Detect which cell encompasses the target text, then output its [x, y] center coordinate. 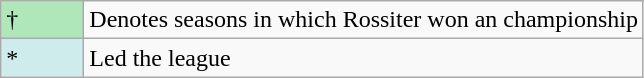
Denotes seasons in which Rossiter won an championship [364, 20]
† [42, 20]
Led the league [364, 58]
* [42, 58]
